From the cell containing the given text, extract its center point as [X, Y] coordinate. 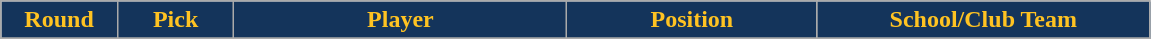
Position [692, 20]
Round [60, 20]
School/Club Team [984, 20]
Player [400, 20]
Pick [176, 20]
